Scan for the cell matching the given text and deliver its (X, Y) coordinate at center. 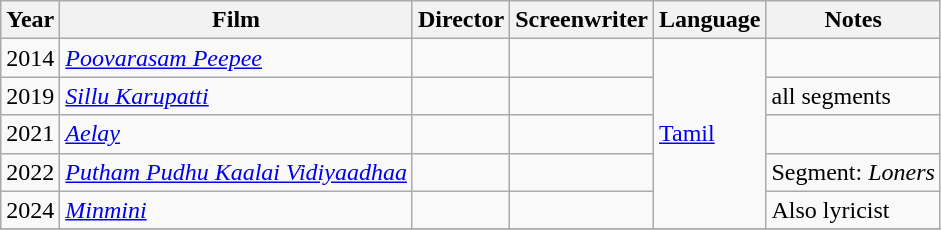
Sillu Karupatti (236, 96)
all segments (853, 96)
Notes (853, 20)
Film (236, 20)
2024 (30, 210)
Director (460, 20)
2021 (30, 134)
Language (710, 20)
Segment: Loners (853, 172)
2022 (30, 172)
Also lyricist (853, 210)
2019 (30, 96)
Year (30, 20)
2014 (30, 58)
Screenwriter (582, 20)
Putham Pudhu Kaalai Vidiyaadhaa (236, 172)
Minmini (236, 210)
Poovarasam Peepee (236, 58)
Tamil (710, 134)
Aelay (236, 134)
